Extract the [x, y] coordinate from the center of the cell holding the provided text.  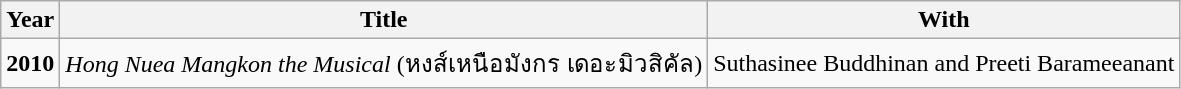
Year [30, 20]
With [944, 20]
Hong Nuea Mangkon the Musical (หงส์เหนือมังกร เดอะมิวสิคัล) [384, 64]
Suthasinee Buddhinan and Preeti Barameeanant [944, 64]
Title [384, 20]
2010 [30, 64]
